Determine the [X, Y] coordinate at the center of the cell enclosing the given text.  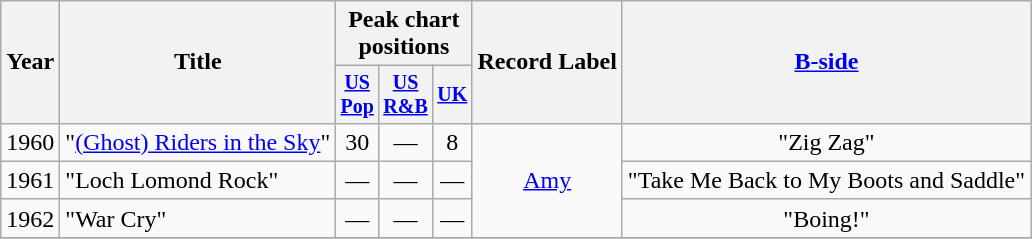
Amy [547, 180]
8 [452, 142]
Peak chartpositions [404, 34]
30 [358, 142]
"Take Me Back to My Boots and Saddle" [826, 180]
"Loch Lomond Rock" [198, 180]
B-side [826, 62]
USR&B [406, 94]
USPop [358, 94]
Year [30, 62]
Title [198, 62]
1960 [30, 142]
Record Label [547, 62]
"War Cry" [198, 218]
1961 [30, 180]
"Boing!" [826, 218]
UK [452, 94]
"Zig Zag" [826, 142]
1962 [30, 218]
"(Ghost) Riders in the Sky" [198, 142]
